Detect which cell encompasses the target text, then output its (x, y) center coordinate. 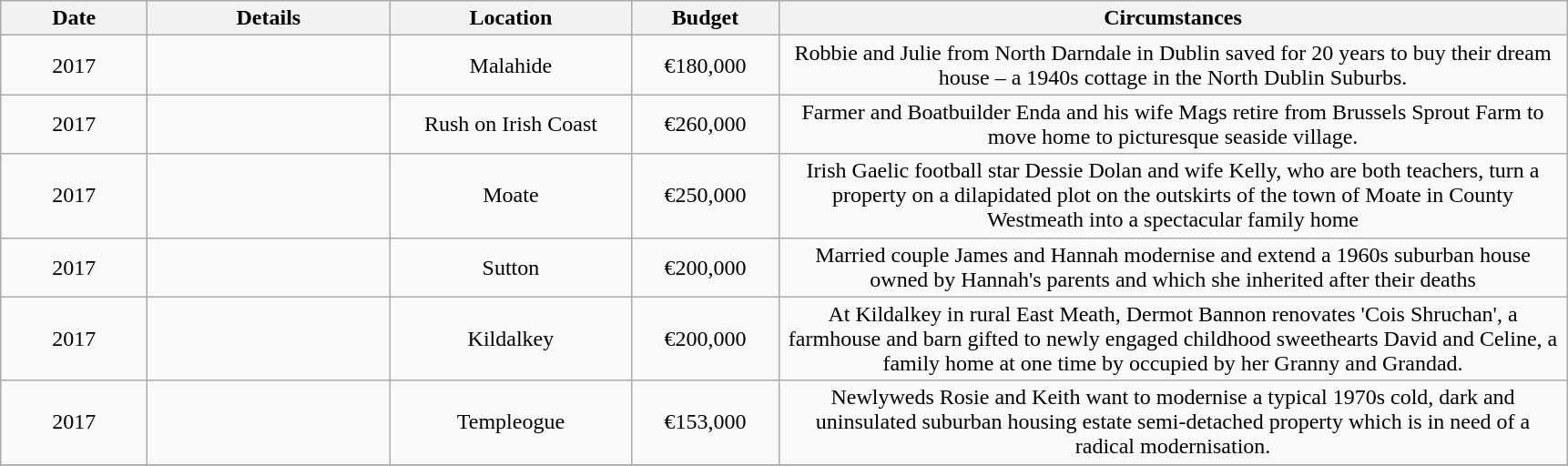
Robbie and Julie from North Darndale in Dublin saved for 20 years to buy their dream house – a 1940s cottage in the North Dublin Suburbs. (1173, 66)
€180,000 (705, 66)
Kildalkey (511, 339)
Budget (705, 18)
Rush on Irish Coast (511, 124)
Married couple James and Hannah modernise and extend a 1960s suburban house owned by Hannah's parents and which she inherited after their deaths (1173, 268)
Details (269, 18)
€153,000 (705, 422)
Location (511, 18)
Moate (511, 196)
Templeogue (511, 422)
Sutton (511, 268)
Circumstances (1173, 18)
Date (75, 18)
Malahide (511, 66)
€250,000 (705, 196)
Farmer and Boatbuilder Enda and his wife Mags retire from Brussels Sprout Farm to move home to picturesque seaside village. (1173, 124)
€260,000 (705, 124)
